From the cell containing the given text, extract its center point as [X, Y] coordinate. 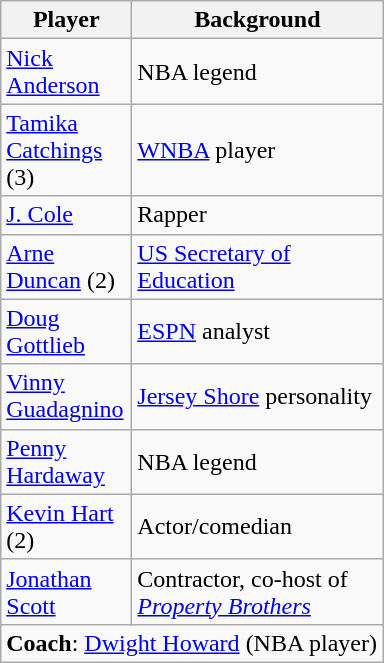
Nick Anderson [66, 72]
Vinny Guadagnino [66, 396]
J. Cole [66, 215]
Kevin Hart (2) [66, 526]
Background [258, 20]
WNBA player [258, 150]
Coach: Dwight Howard (NBA player) [192, 643]
Doug Gottlieb [66, 332]
Player [66, 20]
Arne Duncan (2) [66, 266]
Tamika Catchings (3) [66, 150]
Jersey Shore personality [258, 396]
Rapper [258, 215]
Contractor, co-host of Property Brothers [258, 592]
US Secretary of Education [258, 266]
ESPN analyst [258, 332]
Actor/comedian [258, 526]
Jonathan Scott [66, 592]
Penny Hardaway [66, 462]
